Return the [X, Y] coordinate for the center point of the cell that contains the specified text.  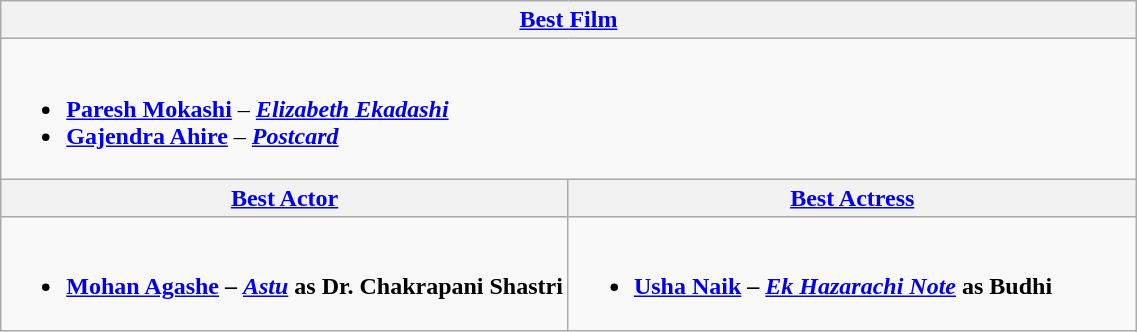
Paresh Mokashi – Elizabeth EkadashiGajendra Ahire – Postcard [568, 109]
Usha Naik – Ek Hazarachi Note as Budhi [852, 274]
Best Actor [285, 198]
Best Actress [852, 198]
Mohan Agashe – Astu as Dr. Chakrapani Shastri [285, 274]
Best Film [568, 20]
